Pinpoint the cell where the given text exists, returning its [X, Y] midpoint coordinate. 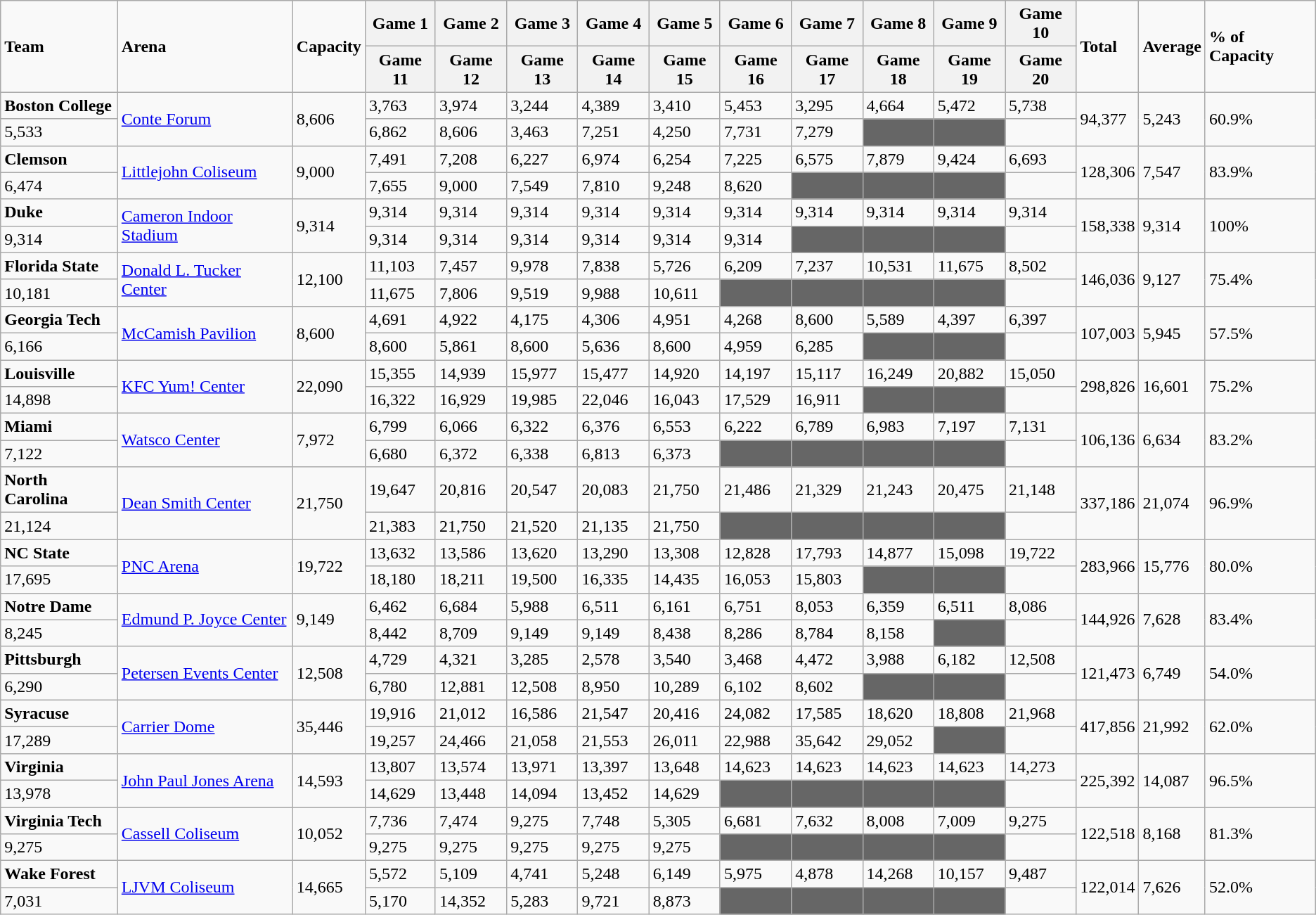
3,988 [898, 660]
4,268 [755, 319]
21,992 [1173, 727]
26,011 [685, 740]
16,249 [898, 373]
3,410 [685, 105]
225,392 [1108, 780]
144,926 [1108, 620]
122,518 [1108, 834]
Game 3 [543, 24]
16,335 [613, 580]
North Carolina [59, 490]
Game 4 [613, 24]
Littlejohn Coliseum [205, 172]
15,117 [827, 373]
7,628 [1173, 620]
11,103 [400, 266]
18,620 [898, 713]
7,748 [613, 821]
13,632 [400, 553]
Duke [59, 212]
Game 11 [400, 69]
5,988 [543, 606]
337,186 [1108, 504]
14,939 [471, 373]
8,502 [1040, 266]
21,148 [1040, 490]
Florida State [59, 266]
14,435 [685, 580]
106,136 [1108, 440]
6,799 [400, 427]
15,098 [969, 553]
14,920 [685, 373]
Georgia Tech [59, 319]
Game 13 [543, 69]
Game 5 [685, 24]
8,245 [59, 633]
8,438 [685, 633]
21,968 [1040, 713]
4,250 [685, 132]
7,208 [471, 159]
29,052 [898, 740]
18,180 [400, 580]
122,014 [1108, 888]
83.9% [1260, 172]
7,457 [471, 266]
6,749 [1173, 673]
6,751 [755, 606]
21,383 [400, 526]
158,338 [1108, 226]
15,477 [613, 373]
7,972 [329, 440]
10,157 [969, 874]
Miami [59, 427]
17,695 [59, 580]
4,922 [471, 319]
19,257 [400, 740]
5,305 [685, 821]
Virginia [59, 767]
6,359 [898, 606]
12,881 [471, 686]
John Paul Jones Arena [205, 780]
7,736 [400, 821]
20,083 [613, 490]
13,978 [59, 793]
20,416 [685, 713]
7,122 [59, 454]
8,873 [685, 901]
7,731 [755, 132]
9,248 [685, 186]
10,052 [329, 834]
8,158 [898, 633]
283,966 [1108, 566]
16,322 [400, 400]
PNC Arena [205, 566]
4,472 [827, 660]
20,475 [969, 490]
8,053 [827, 606]
Cassell Coliseum [205, 834]
5,636 [613, 346]
22,046 [613, 400]
7,810 [613, 186]
6,789 [827, 427]
4,729 [400, 660]
16,601 [1173, 387]
20,882 [969, 373]
Game 6 [755, 24]
21,135 [613, 526]
Game 16 [755, 69]
6,680 [400, 454]
21,547 [613, 713]
5,243 [1173, 119]
6,397 [1040, 319]
8,008 [898, 821]
6,373 [685, 454]
75.4% [1260, 279]
6,149 [685, 874]
KFC Yum! Center [205, 387]
17,793 [827, 553]
3,468 [755, 660]
Game 7 [827, 24]
14,665 [329, 888]
21,058 [543, 740]
15,050 [1040, 373]
9,424 [969, 159]
14,352 [471, 901]
13,807 [400, 767]
6,575 [827, 159]
6,102 [755, 686]
9,487 [1040, 874]
Game 15 [685, 69]
22,090 [329, 387]
Pittsburgh [59, 660]
6,693 [1040, 159]
21,012 [471, 713]
9,988 [613, 293]
60.9% [1260, 119]
107,003 [1108, 333]
13,308 [685, 553]
13,586 [471, 553]
LJVM Coliseum [205, 888]
6,322 [543, 427]
7,806 [471, 293]
6,462 [400, 606]
Game 17 [827, 69]
4,691 [400, 319]
9,127 [1173, 279]
2,578 [613, 660]
6,222 [755, 427]
Cameron Indoor Stadium [205, 226]
57.5% [1260, 333]
15,355 [400, 373]
18,211 [471, 580]
6,166 [59, 346]
9,978 [543, 266]
10,531 [898, 266]
100% [1260, 226]
6,813 [613, 454]
6,161 [685, 606]
7,225 [755, 159]
14,273 [1040, 767]
16,929 [471, 400]
4,389 [613, 105]
17,289 [59, 740]
NC State [59, 553]
54.0% [1260, 673]
6,338 [543, 454]
15,776 [1173, 566]
9,721 [613, 901]
5,861 [471, 346]
6,372 [471, 454]
16,911 [827, 400]
14,898 [59, 400]
10,181 [59, 293]
13,290 [613, 553]
7,838 [613, 266]
Donald L. Tucker Center [205, 279]
14,268 [898, 874]
4,951 [685, 319]
Game 1 [400, 24]
298,826 [1108, 387]
3,974 [471, 105]
6,553 [685, 427]
96.9% [1260, 504]
21,243 [898, 490]
5,170 [400, 901]
94,377 [1108, 119]
7,547 [1173, 172]
4,741 [543, 874]
3,244 [543, 105]
5,109 [471, 874]
16,043 [685, 400]
121,473 [1108, 673]
7,251 [613, 132]
13,574 [471, 767]
14,877 [898, 553]
8,784 [827, 633]
13,448 [471, 793]
14,087 [1173, 780]
7,474 [471, 821]
17,585 [827, 713]
Total [1108, 46]
6,290 [59, 686]
Watsco Center [205, 440]
7,491 [400, 159]
16,586 [543, 713]
8,168 [1173, 834]
Dean Smith Center [205, 504]
5,472 [969, 105]
5,283 [543, 901]
6,182 [969, 660]
% of Capacity [1260, 46]
8,286 [755, 633]
6,227 [543, 159]
13,620 [543, 553]
5,738 [1040, 105]
5,975 [755, 874]
Game 9 [969, 24]
7,626 [1173, 888]
8,709 [471, 633]
5,248 [613, 874]
96.5% [1260, 780]
9,519 [543, 293]
12,828 [755, 553]
Edmund P. Joyce Center [205, 620]
20,816 [471, 490]
6,474 [59, 186]
Game 18 [898, 69]
3,463 [543, 132]
7,632 [827, 821]
13,397 [613, 767]
Clemson [59, 159]
146,036 [1108, 279]
Game 8 [898, 24]
8,442 [400, 633]
Boston College [59, 105]
16,053 [755, 580]
4,306 [613, 319]
Wake Forest [59, 874]
20,547 [543, 490]
21,074 [1173, 504]
6,209 [755, 266]
21,329 [827, 490]
8,620 [755, 186]
Carrier Dome [205, 727]
Virginia Tech [59, 821]
15,977 [543, 373]
6,983 [898, 427]
13,648 [685, 767]
21,520 [543, 526]
52.0% [1260, 888]
80.0% [1260, 566]
McCamish Pavilion [205, 333]
10,289 [685, 686]
5,945 [1173, 333]
Conte Forum [205, 119]
Game 10 [1040, 24]
14,593 [329, 780]
Game 19 [969, 69]
19,647 [400, 490]
4,321 [471, 660]
13,971 [543, 767]
Team [59, 46]
Capacity [329, 46]
3,540 [685, 660]
18,808 [969, 713]
3,295 [827, 105]
Average [1173, 46]
83.2% [1260, 440]
5,453 [755, 105]
24,082 [755, 713]
Game 20 [1040, 69]
6,066 [471, 427]
Arena [205, 46]
6,681 [755, 821]
83.4% [1260, 620]
128,306 [1108, 172]
22,988 [755, 740]
21,486 [755, 490]
4,664 [898, 105]
19,916 [400, 713]
4,959 [755, 346]
7,031 [59, 901]
5,533 [59, 132]
62.0% [1260, 727]
7,279 [827, 132]
Petersen Events Center [205, 673]
6,285 [827, 346]
6,634 [1173, 440]
Louisville [59, 373]
7,237 [827, 266]
6,376 [613, 427]
13,452 [613, 793]
Game 14 [613, 69]
15,803 [827, 580]
10,611 [685, 293]
3,285 [543, 660]
6,974 [613, 159]
6,862 [400, 132]
4,397 [969, 319]
4,878 [827, 874]
7,549 [543, 186]
3,763 [400, 105]
12,100 [329, 279]
8,950 [613, 686]
14,094 [543, 793]
7,197 [969, 427]
4,175 [543, 319]
19,985 [543, 400]
5,572 [400, 874]
Game 12 [471, 69]
6,684 [471, 606]
75.2% [1260, 387]
Notre Dame [59, 606]
24,466 [471, 740]
17,529 [755, 400]
417,856 [1108, 727]
35,642 [827, 740]
8,086 [1040, 606]
81.3% [1260, 834]
7,879 [898, 159]
7,131 [1040, 427]
6,780 [400, 686]
21,124 [59, 526]
7,655 [400, 186]
5,589 [898, 319]
19,500 [543, 580]
8,602 [827, 686]
Syracuse [59, 713]
5,726 [685, 266]
Game 2 [471, 24]
21,553 [613, 740]
7,009 [969, 821]
14,197 [755, 373]
35,446 [329, 727]
6,254 [685, 159]
